For the text-containing cell, return its midpoint in [X, Y] coordinate format. 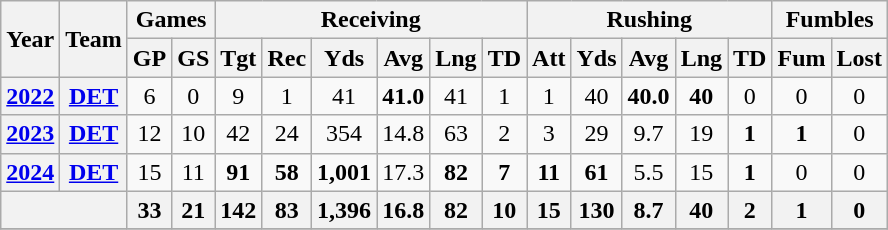
Games [170, 20]
GP [149, 58]
6 [149, 96]
14.8 [404, 134]
61 [596, 172]
5.5 [648, 172]
19 [701, 134]
1,396 [344, 210]
Tgt [238, 58]
7 [504, 172]
Att [549, 58]
41.0 [404, 96]
91 [238, 172]
33 [149, 210]
Lost [859, 58]
9 [238, 96]
Fumbles [830, 20]
58 [287, 172]
130 [596, 210]
17.3 [404, 172]
9.7 [648, 134]
42 [238, 134]
21 [194, 210]
83 [287, 210]
Team [94, 39]
2024 [30, 172]
29 [596, 134]
40.0 [648, 96]
142 [238, 210]
24 [287, 134]
2023 [30, 134]
Rushing [650, 20]
12 [149, 134]
GS [194, 58]
Rec [287, 58]
354 [344, 134]
3 [549, 134]
16.8 [404, 210]
8.7 [648, 210]
Receiving [371, 20]
2022 [30, 96]
63 [456, 134]
Fum [802, 58]
Year [30, 39]
1,001 [344, 172]
